Scan for the cell matching the given text and deliver its [X, Y] coordinate at center. 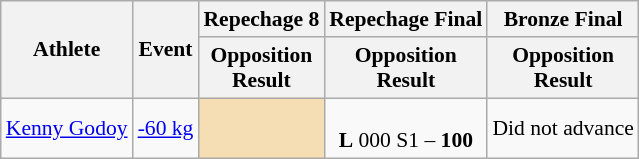
-60 kg [166, 128]
Event [166, 50]
Kenny Godoy [67, 128]
Bronze Final [563, 19]
Repechage Final [406, 19]
Did not advance [563, 128]
L 000 S1 – 100 [406, 128]
Repechage 8 [261, 19]
Athlete [67, 50]
